For the text-containing cell, return its midpoint in (x, y) coordinate format. 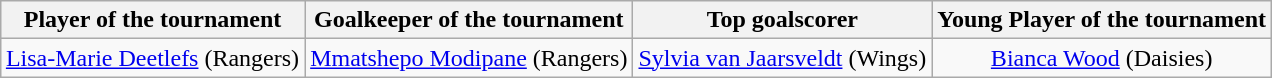
Sylvia van Jaarsveldt (Wings) (782, 58)
Lisa-Marie Deetlefs (Rangers) (152, 58)
Young Player of the tournament (1102, 20)
Mmatshepo Modipane (Rangers) (469, 58)
Goalkeeper of the tournament (469, 20)
Player of the tournament (152, 20)
Top goalscorer (782, 20)
Bianca Wood (Daisies) (1102, 58)
